Search for the cell housing the specified text and yield its [x, y] center coordinate. 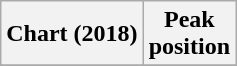
Chart (2018) [72, 34]
Peakposition [189, 34]
